Return [x, y] of the center of cell containing provided text 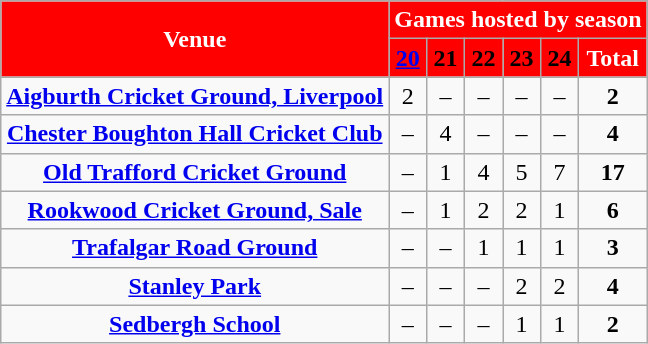
5 [521, 172]
Total [612, 58]
23 [521, 58]
17 [612, 172]
21 [446, 58]
20 [408, 58]
3 [612, 248]
Trafalgar Road Ground [195, 248]
Stanley Park [195, 286]
7 [559, 172]
Old Trafford Cricket Ground [195, 172]
24 [559, 58]
22 [484, 58]
Venue [195, 39]
Games hosted by season [518, 20]
Rookwood Cricket Ground, Sale [195, 210]
6 [612, 210]
Chester Boughton Hall Cricket Club [195, 134]
Aigburth Cricket Ground, Liverpool [195, 96]
Sedbergh School [195, 324]
